Output the [X, Y] coordinate of the center of the cell containing the given text.  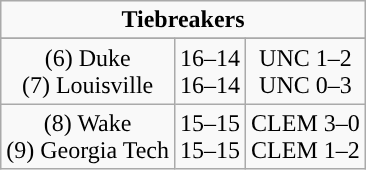
15–1515–15 [210, 136]
16–1416–14 [210, 72]
CLEM 3–0CLEM 1–2 [306, 136]
UNC 1–2UNC 0–3 [306, 72]
(6) Duke(7) Louisville [88, 72]
(8) Wake(9) Georgia Tech [88, 136]
Tiebreakers [184, 20]
